Output the [x, y] coordinate of the center of the cell containing the given text.  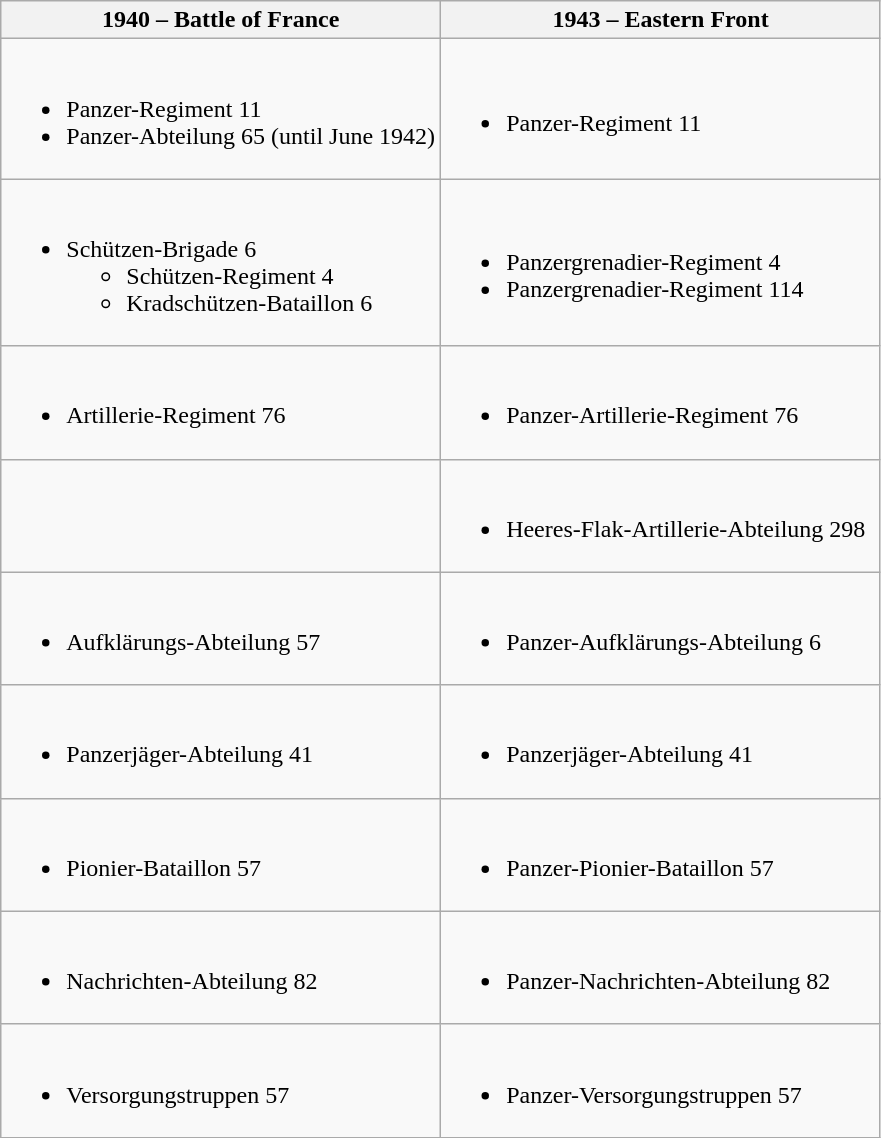
Versorgungstruppen 57 [221, 1080]
Panzer-Nachrichten-Abteilung 82 [661, 968]
Panzer-Versorgungstruppen 57 [661, 1080]
Panzer-Artillerie-Regiment 76 [661, 402]
Panzer-Aufklärungs-Abteilung 6 [661, 628]
Panzer-Regiment 11Panzer-Abteilung 65 (until June 1942) [221, 109]
1943 – Eastern Front [661, 20]
Nachrichten-Abteilung 82 [221, 968]
Heeres-Flak-Artillerie-Abteilung 298 [661, 516]
Panzer-Pionier-Bataillon 57 [661, 854]
Pionier-Bataillon 57 [221, 854]
Panzergrenadier-Regiment 4Panzergrenadier-Regiment 114 [661, 262]
Schützen-Brigade 6Schützen-Regiment 4Kradschützen-Bataillon 6 [221, 262]
1940 – Battle of France [221, 20]
Panzer-Regiment 11 [661, 109]
Artillerie-Regiment 76 [221, 402]
Aufklärungs-Abteilung 57 [221, 628]
